Identify which cell holds the provided text, then report its [x, y] central coordinate. 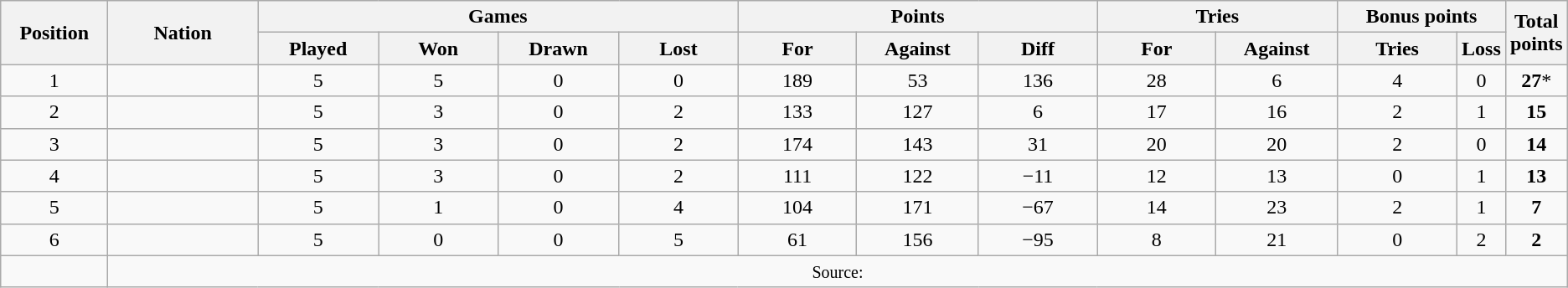
27* [1536, 80]
Lost [678, 49]
21 [1277, 239]
31 [1038, 144]
104 [797, 208]
174 [797, 144]
7 [1536, 208]
136 [1038, 80]
Bonus points [1422, 17]
Drawn [558, 49]
Loss [1482, 49]
61 [797, 239]
Played [318, 49]
12 [1157, 176]
16 [1277, 112]
15 [1536, 112]
Points [918, 17]
Games [498, 17]
Nation [183, 33]
−67 [1038, 208]
53 [918, 80]
Totalpoints [1536, 33]
171 [918, 208]
143 [918, 144]
Source: [838, 271]
28 [1157, 80]
23 [1277, 208]
156 [918, 239]
Diff [1038, 49]
122 [918, 176]
Position [54, 33]
111 [797, 176]
133 [797, 112]
−11 [1038, 176]
189 [797, 80]
Won [439, 49]
8 [1157, 239]
17 [1157, 112]
−95 [1038, 239]
127 [918, 112]
